Return [x, y] of the center of cell containing provided text 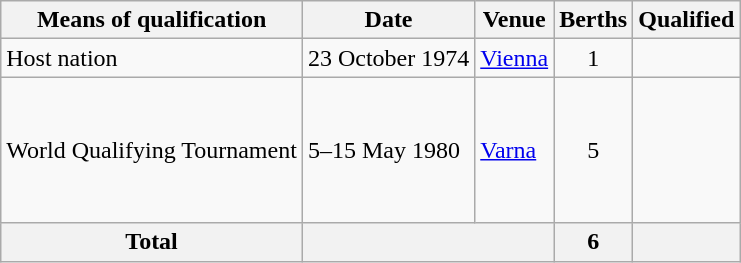
6 [594, 242]
Varna [514, 150]
5 [594, 150]
1 [594, 58]
World Qualifying Tournament [152, 150]
Qualified [686, 20]
5–15 May 1980 [388, 150]
Means of qualification [152, 20]
Berths [594, 20]
Vienna [514, 58]
Date [388, 20]
23 October 1974 [388, 58]
Total [152, 242]
Venue [514, 20]
Host nation [152, 58]
